For the text-containing cell, return its midpoint in (X, Y) coordinate format. 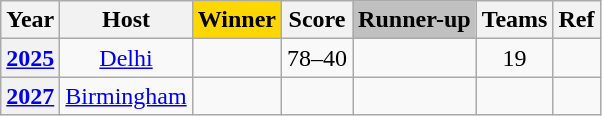
Teams (514, 20)
Winner (236, 20)
Score (318, 20)
Delhi (126, 58)
Year (30, 20)
Runner-up (415, 20)
2025 (30, 58)
19 (514, 58)
2027 (30, 96)
78–40 (318, 58)
Birmingham (126, 96)
Ref (576, 20)
Host (126, 20)
